Extract the [x, y] coordinate from the center of the cell holding the provided text.  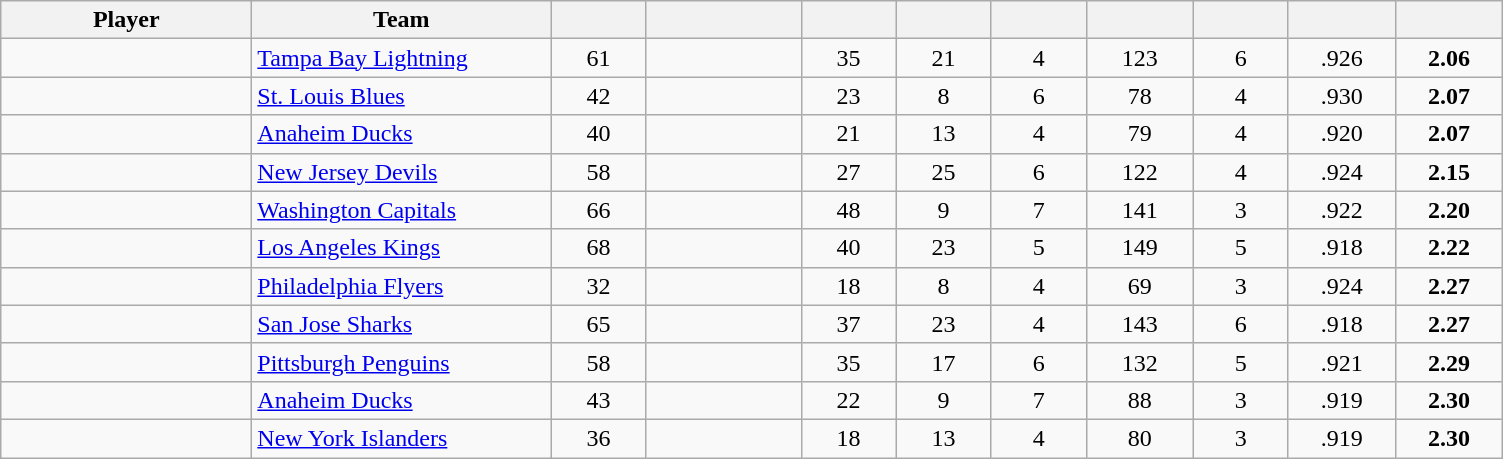
Los Angeles Kings [402, 248]
25 [944, 172]
79 [1140, 134]
36 [598, 438]
17 [944, 362]
132 [1140, 362]
37 [848, 324]
New Jersey Devils [402, 172]
2.20 [1448, 210]
.921 [1342, 362]
32 [598, 286]
48 [848, 210]
.926 [1342, 58]
88 [1140, 400]
61 [598, 58]
123 [1140, 58]
2.22 [1448, 248]
143 [1140, 324]
Team [402, 20]
43 [598, 400]
Washington Capitals [402, 210]
2.15 [1448, 172]
141 [1140, 210]
68 [598, 248]
.922 [1342, 210]
69 [1140, 286]
22 [848, 400]
Tampa Bay Lightning [402, 58]
27 [848, 172]
St. Louis Blues [402, 96]
66 [598, 210]
Pittsburgh Penguins [402, 362]
42 [598, 96]
.920 [1342, 134]
.930 [1342, 96]
2.06 [1448, 58]
65 [598, 324]
Player [126, 20]
80 [1140, 438]
New York Islanders [402, 438]
122 [1140, 172]
149 [1140, 248]
2.29 [1448, 362]
San Jose Sharks [402, 324]
Philadelphia Flyers [402, 286]
78 [1140, 96]
